Determine the (X, Y) coordinate at the center of the cell enclosing the given text.  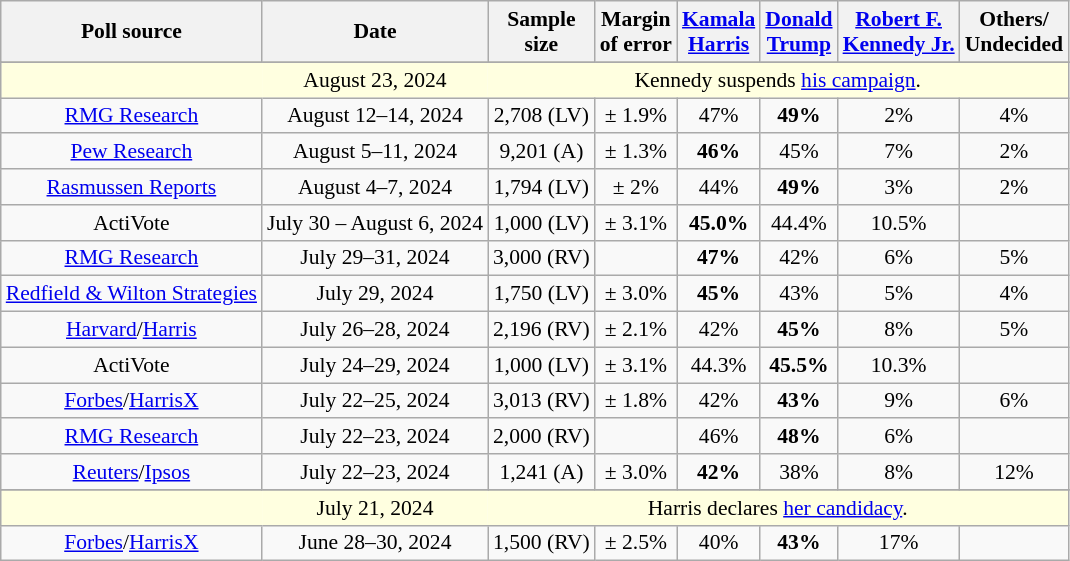
1,794 (LV) (542, 187)
July 21, 2024 (375, 508)
9,201 (A) (542, 152)
9% (899, 401)
July 29–31, 2024 (375, 258)
45.0% (718, 223)
48% (798, 437)
± 2.1% (636, 330)
2,000 (RV) (542, 437)
Harvard/Harris (132, 330)
DonaldTrump (798, 32)
Others/Undecided (1014, 32)
July 22–25, 2024 (375, 401)
± 2.5% (636, 543)
1,241 (A) (542, 472)
17% (899, 543)
KamalaHarris (718, 32)
July 26–28, 2024 (375, 330)
44.3% (718, 365)
Harris declares her candidacy. (778, 508)
Poll source (132, 32)
July 30 – August 6, 2024 (375, 223)
44.4% (798, 223)
44% (718, 187)
± 1.9% (636, 116)
July 24–29, 2024 (375, 365)
August 4–7, 2024 (375, 187)
August 23, 2024 (375, 80)
± 2% (636, 187)
Redfield & Wilton Strategies (132, 294)
± 1.3% (636, 152)
June 28–30, 2024 (375, 543)
1,750 (LV) (542, 294)
45.5% (798, 365)
2,196 (RV) (542, 330)
Kennedy suspends his campaign. (778, 80)
7% (899, 152)
3,013 (RV) (542, 401)
10.3% (899, 365)
August 5–11, 2024 (375, 152)
12% (1014, 472)
3% (899, 187)
Rasmussen Reports (132, 187)
1,500 (RV) (542, 543)
Marginof error (636, 32)
Date (375, 32)
August 12–14, 2024 (375, 116)
± 1.8% (636, 401)
July 29, 2024 (375, 294)
2,708 (LV) (542, 116)
10.5% (899, 223)
3,000 (RV) (542, 258)
38% (798, 472)
Pew Research (132, 152)
Robert F.Kennedy Jr. (899, 32)
Samplesize (542, 32)
Reuters/Ipsos (132, 472)
40% (718, 543)
